Return [X, Y] of the center of cell containing provided text 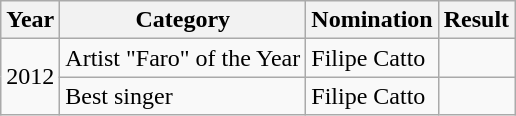
Best singer [183, 96]
Result [476, 20]
Nomination [372, 20]
2012 [30, 77]
Artist "Faro" of the Year [183, 58]
Year [30, 20]
Category [183, 20]
